Scan for the cell matching the given text and deliver its (X, Y) coordinate at center. 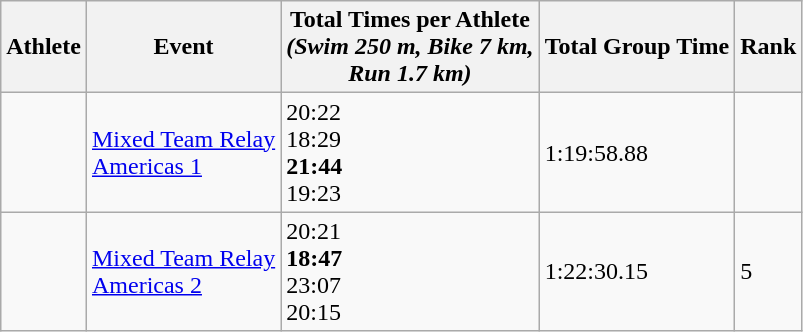
Rank (768, 47)
20:2218:2921:4419:23 (410, 152)
20:2118:4723:0720:15 (410, 272)
1:19:58.88 (637, 152)
5 (768, 272)
Mixed Team Relay Americas 2 (183, 272)
Total Times per Athlete (Swim 250 m, Bike 7 km, Run 1.7 km) (410, 47)
Event (183, 47)
Mixed Team Relay Americas 1 (183, 152)
Athlete (44, 47)
1:22:30.15 (637, 272)
Total Group Time (637, 47)
